Scan for the cell matching the given text and deliver its (X, Y) coordinate at center. 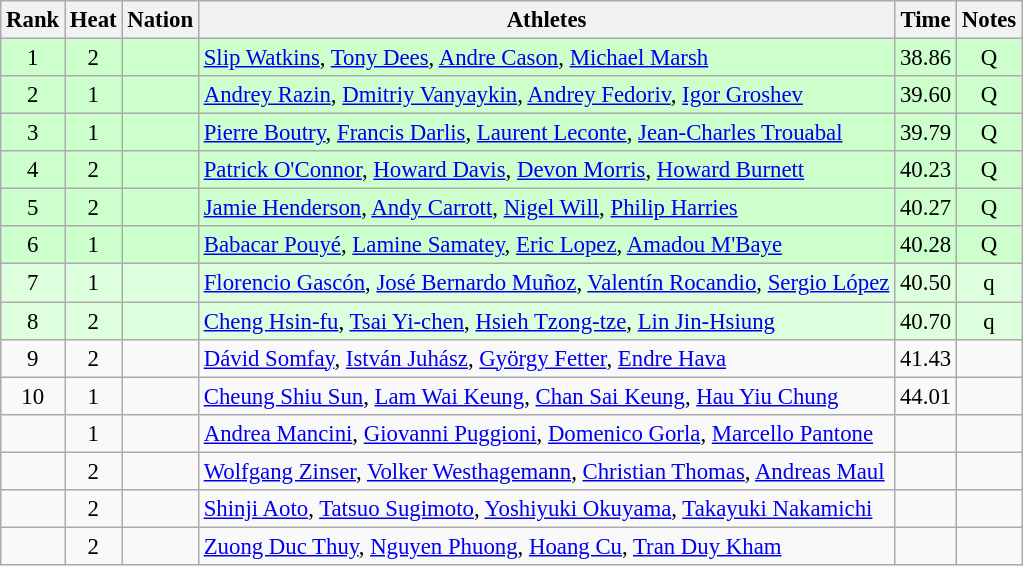
Rank (33, 20)
40.70 (926, 321)
Athletes (546, 20)
Heat (94, 20)
Notes (990, 20)
Nation (160, 20)
Florencio Gascón, José Bernardo Muñoz, Valentín Rocandio, Sergio López (546, 283)
41.43 (926, 358)
Babacar Pouyé, Lamine Samatey, Eric Lopez, Amadou M'Baye (546, 245)
5 (33, 208)
8 (33, 321)
3 (33, 133)
Andrea Mancini, Giovanni Puggioni, Domenico Gorla, Marcello Pantone (546, 433)
Dávid Somfay, István Juhász, György Fetter, Endre Hava (546, 358)
9 (33, 358)
Wolfgang Zinser, Volker Westhagemann, Christian Thomas, Andreas Maul (546, 471)
40.27 (926, 208)
6 (33, 245)
40.23 (926, 170)
38.86 (926, 58)
44.01 (926, 396)
Zuong Duc Thuy, Nguyen Phuong, Hoang Cu, Tran Duy Kham (546, 546)
Cheung Shiu Sun, Lam Wai Keung, Chan Sai Keung, Hau Yiu Chung (546, 396)
7 (33, 283)
Shinji Aoto, Tatsuo Sugimoto, Yoshiyuki Okuyama, Takayuki Nakamichi (546, 509)
4 (33, 170)
39.60 (926, 95)
Slip Watkins, Tony Dees, Andre Cason, Michael Marsh (546, 58)
39.79 (926, 133)
Time (926, 20)
10 (33, 396)
Cheng Hsin-fu, Tsai Yi-chen, Hsieh Tzong-tze, Lin Jin-Hsiung (546, 321)
Pierre Boutry, Francis Darlis, Laurent Leconte, Jean-Charles Trouabal (546, 133)
40.50 (926, 283)
40.28 (926, 245)
Jamie Henderson, Andy Carrott, Nigel Will, Philip Harries (546, 208)
Andrey Razin, Dmitriy Vanyaykin, Andrey Fedoriv, Igor Groshev (546, 95)
Patrick O'Connor, Howard Davis, Devon Morris, Howard Burnett (546, 170)
